Find where the given text appears and provide that cell's center as (x, y) coordinate. 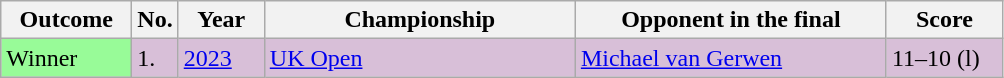
Championship (420, 20)
Year (221, 20)
Score (944, 20)
Winner (66, 58)
11–10 (l) (944, 58)
2023 (221, 58)
UK Open (420, 58)
No. (155, 20)
Outcome (66, 20)
1. (155, 58)
Michael van Gerwen (730, 58)
Opponent in the final (730, 20)
